Return [X, Y] of the center of cell containing provided text 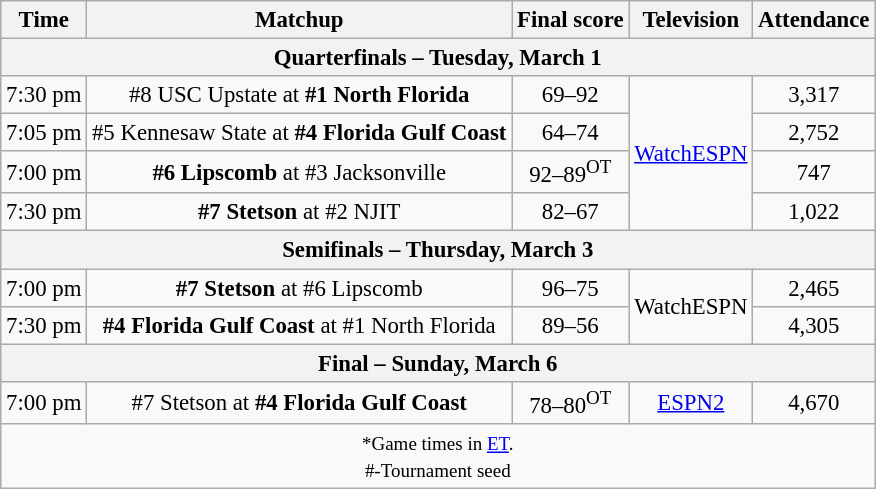
Matchup [300, 20]
#8 USC Upstate at #1 North Florida [300, 95]
747 [814, 172]
#4 Florida Gulf Coast at #1 North Florida [300, 325]
#7 Stetson at #2 NJIT [300, 213]
7:05 pm [44, 133]
3,317 [814, 95]
78–80OT [570, 402]
2,752 [814, 133]
4,670 [814, 402]
92–89OT [570, 172]
#6 Lipscomb at #3 Jacksonville [300, 172]
1,022 [814, 213]
Semifinals – Thursday, March 3 [438, 250]
Quarterfinals – Tuesday, March 1 [438, 58]
4,305 [814, 325]
#7 Stetson at #4 Florida Gulf Coast [300, 402]
69–92 [570, 95]
Final score [570, 20]
ESPN2 [691, 402]
Final – Sunday, March 6 [438, 363]
Television [691, 20]
89–56 [570, 325]
Attendance [814, 20]
#5 Kennesaw State at #4 Florida Gulf Coast [300, 133]
82–67 [570, 213]
64–74 [570, 133]
96–75 [570, 288]
2,465 [814, 288]
Time [44, 20]
*Game times in ET.#-Tournament seed [438, 456]
#7 Stetson at #6 Lipscomb [300, 288]
